Find where the given text appears and provide that cell's center as (x, y) coordinate. 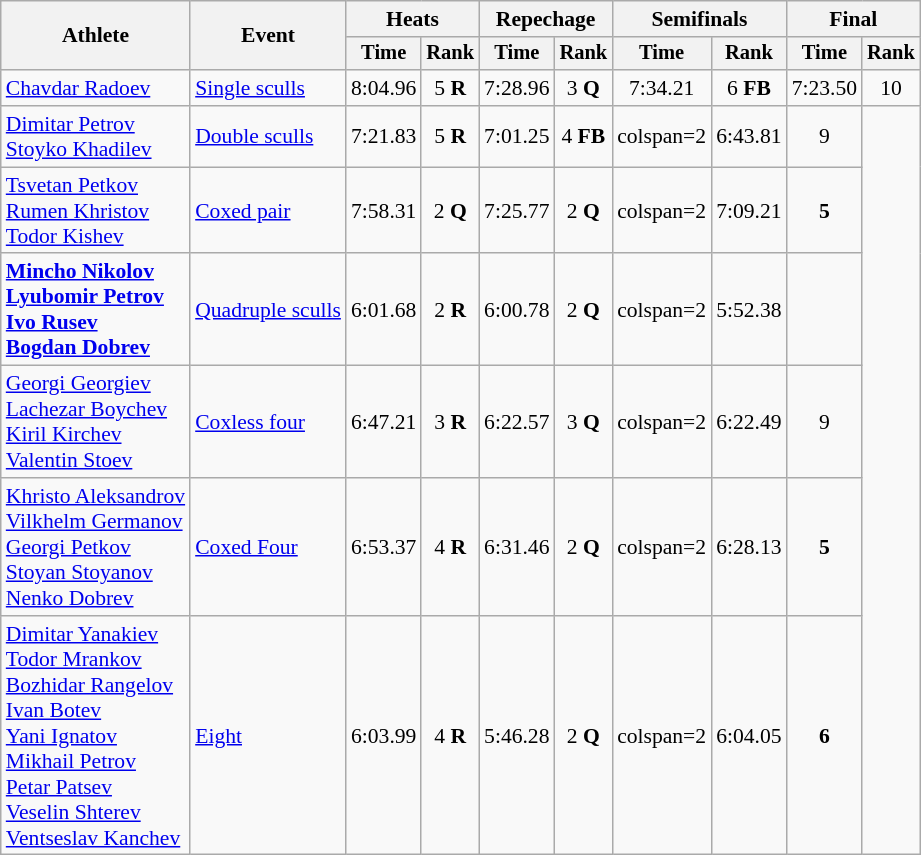
Final (854, 19)
Georgi GeorgievLachezar BoychevKiril KirchevValentin Stoev (96, 422)
Chavdar Radoev (96, 88)
Dimitar PetrovStoyko Khadilev (96, 136)
Single sculls (268, 88)
7:28.96 (516, 88)
6:28.13 (748, 547)
Coxed Four (268, 547)
Heats (412, 19)
7:23.50 (824, 88)
6:22.57 (516, 422)
6:01.68 (384, 310)
Athlete (96, 36)
6 FB (748, 88)
6:00.78 (516, 310)
4 FB (584, 136)
7:01.25 (516, 136)
Coxed pair (268, 210)
Khristo AleksandrovVilkhelm GermanovGeorgi PetkovStoyan StoyanovNenko Dobrev (96, 547)
6:53.37 (384, 547)
Quadruple sculls (268, 310)
Coxless four (268, 422)
7:09.21 (748, 210)
Tsvetan PetkovRumen KhristovTodor Kishev (96, 210)
7:21.83 (384, 136)
Event (268, 36)
7:58.31 (384, 210)
10 (891, 88)
7:25.77 (516, 210)
Semifinals (700, 19)
2 R (450, 310)
6:47.21 (384, 422)
6:22.49 (748, 422)
3 R (450, 422)
6:31.46 (516, 547)
Double sculls (268, 136)
8:04.96 (384, 88)
Mincho NikolovLyubomir PetrovIvo RusevBogdan Dobrev (96, 310)
4 R (450, 547)
7:34.21 (662, 88)
Repechage (546, 19)
5:52.38 (748, 310)
6:43.81 (748, 136)
